Detect which cell encompasses the target text, then output its (x, y) center coordinate. 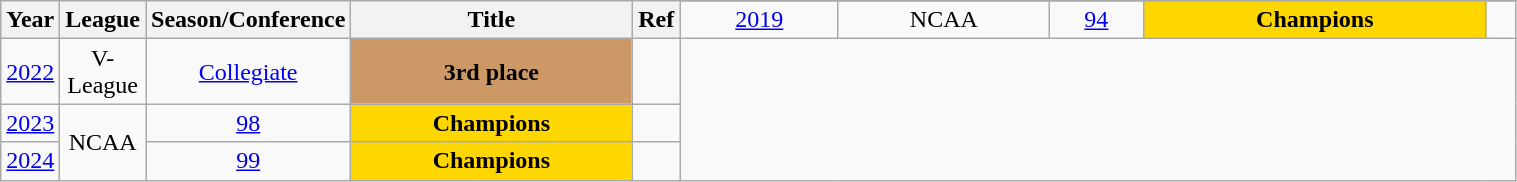
Collegiate (248, 72)
3rd place (492, 72)
V-League (103, 72)
98 (248, 123)
94 (1097, 20)
Season/Conference (248, 20)
Ref (656, 20)
League (103, 20)
2019 (759, 20)
Title (492, 20)
99 (248, 161)
2023 (30, 123)
Year (30, 20)
2024 (30, 161)
2022 (30, 72)
